Find where the given text appears and provide that cell's center as [x, y] coordinate. 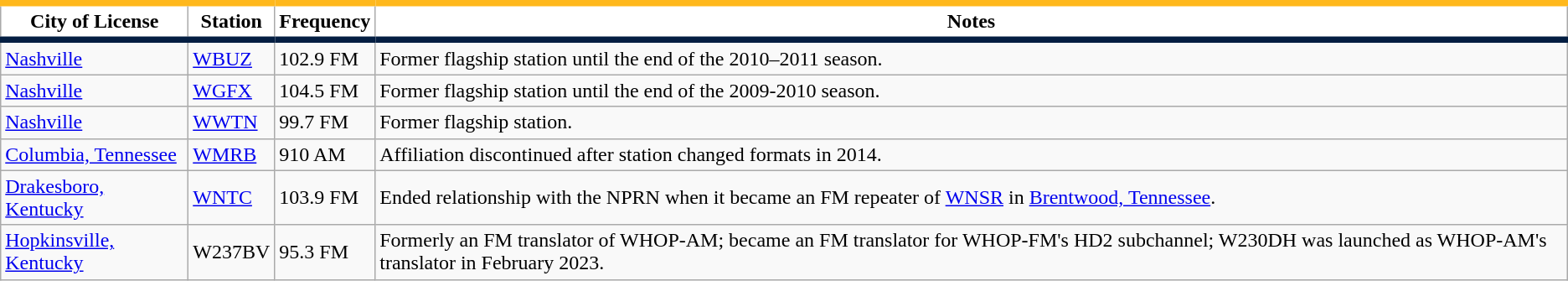
Former flagship station until the end of the 2010–2011 season. [972, 57]
Station [231, 22]
95.3 FM [325, 252]
Former flagship station until the end of the 2009-2010 season. [972, 91]
Drakesboro, Kentucky [95, 198]
Hopkinsville, Kentucky [95, 252]
WNTC [231, 198]
City of License [95, 22]
Ended relationship with the NPRN when it became an FM repeater of WNSR in Brentwood, Tennessee. [972, 198]
Affiliation discontinued after station changed formats in 2014. [972, 154]
WBUZ [231, 57]
Columbia, Tennessee [95, 154]
WGFX [231, 91]
99.7 FM [325, 122]
WWTN [231, 122]
910 AM [325, 154]
104.5 FM [325, 91]
Frequency [325, 22]
WMRB [231, 154]
Former flagship station. [972, 122]
W237BV [231, 252]
103.9 FM [325, 198]
102.9 FM [325, 57]
Notes [972, 22]
